Capture the cell that displays the provided text and extract its (x, y) central coordinate. 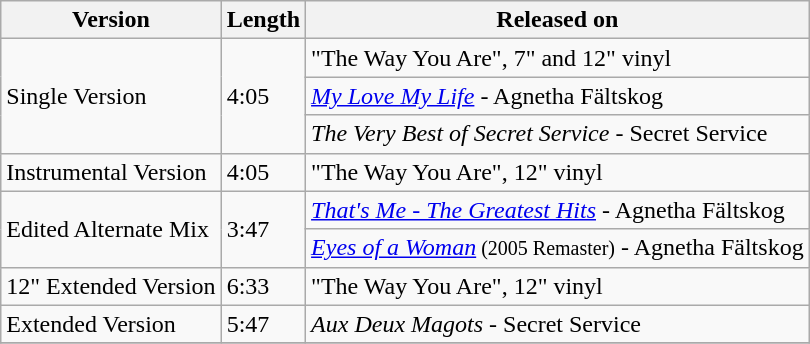
Length (263, 20)
Edited Alternate Mix (111, 229)
Eyes of a Woman (2005 Remaster) - Agnetha Fältskog (558, 248)
Aux Deux Magots - Secret Service (558, 324)
3:47 (263, 229)
6:33 (263, 286)
"The Way You Are", 7" and 12" vinyl (558, 58)
5:47 (263, 324)
Extended Version (111, 324)
My Love My Life - Agnetha Fältskog (558, 96)
Instrumental Version (111, 172)
Single Version (111, 96)
12" Extended Version (111, 286)
Released on (558, 20)
Version (111, 20)
The Very Best of Secret Service - Secret Service (558, 134)
That's Me - The Greatest Hits - Agnetha Fältskog (558, 210)
